From the cell containing the given text, extract its center point as (x, y) coordinate. 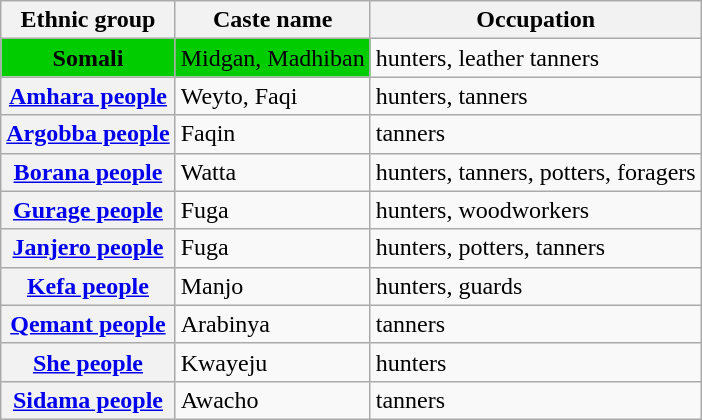
hunters, tanners, potters, foragers (536, 172)
Somali (88, 58)
hunters, woodworkers (536, 210)
hunters, potters, tanners (536, 248)
Argobba people (88, 134)
Ethnic group (88, 20)
Janjero people (88, 248)
hunters, guards (536, 286)
Caste name (272, 20)
Weyto, Faqi (272, 96)
Qemant people (88, 324)
Arabinya (272, 324)
Faqin (272, 134)
Midgan, Madhiban (272, 58)
Gurage people (88, 210)
Awacho (272, 400)
Manjo (272, 286)
Kefa people (88, 286)
hunters (536, 362)
Watta (272, 172)
Borana people (88, 172)
Sidama people (88, 400)
hunters, tanners (536, 96)
Amhara people (88, 96)
Kwayeju (272, 362)
She people (88, 362)
hunters, leather tanners (536, 58)
Occupation (536, 20)
